Identify which cell holds the provided text, then report its [X, Y] central coordinate. 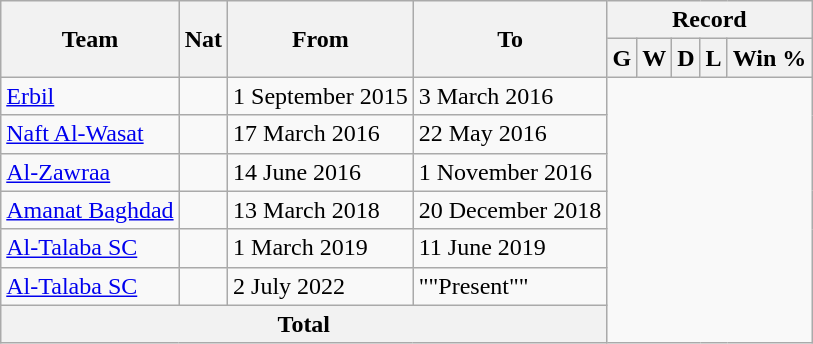
Naft Al-Wasat [90, 134]
Nat [203, 39]
Team [90, 39]
3 March 2016 [510, 96]
D [686, 58]
Win % [770, 58]
20 December 2018 [510, 210]
1 September 2015 [321, 96]
2 July 2022 [321, 286]
17 March 2016 [321, 134]
14 June 2016 [321, 172]
""Present"" [510, 286]
13 March 2018 [321, 210]
L [714, 58]
1 March 2019 [321, 248]
G [622, 58]
22 May 2016 [510, 134]
W [654, 58]
Erbil [90, 96]
Amanat Baghdad [90, 210]
11 June 2019 [510, 248]
Al-Zawraa [90, 172]
To [510, 39]
Record [710, 20]
From [321, 39]
Total [304, 324]
1 November 2016 [510, 172]
